Extract the (x, y) coordinate from the center of the cell holding the provided text.  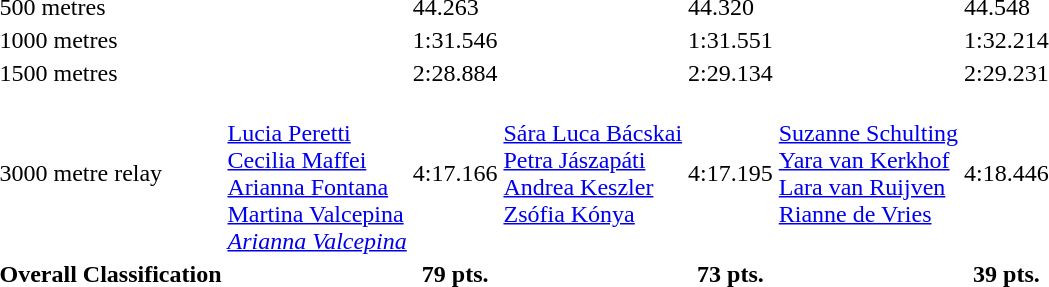
4:17.195 (731, 174)
1:31.551 (731, 40)
1:31.546 (455, 40)
2:28.884 (455, 73)
Sára Luca BácskaiPetra JászapátiAndrea KeszlerZsófia Kónya (593, 174)
Suzanne SchultingYara van KerkhofLara van RuijvenRianne de Vries (868, 174)
Lucia PerettiCecilia MaffeiArianna FontanaMartina ValcepinaArianna Valcepina (317, 174)
4:17.166 (455, 174)
2:29.134 (731, 73)
